Provide the [X, Y] coordinate of the cell's center where the given text is located.  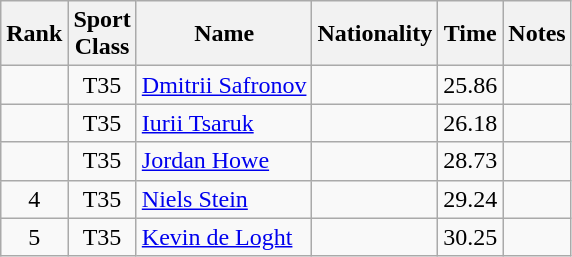
5 [34, 237]
Time [470, 34]
4 [34, 199]
Niels Stein [224, 199]
26.18 [470, 123]
Rank [34, 34]
SportClass [102, 34]
30.25 [470, 237]
28.73 [470, 161]
25.86 [470, 85]
Dmitrii Safronov [224, 85]
Notes [537, 34]
Name [224, 34]
Kevin de Loght [224, 237]
29.24 [470, 199]
Iurii Tsaruk [224, 123]
Nationality [375, 34]
Jordan Howe [224, 161]
